Determine the [x, y] coordinate at the center of the cell enclosing the given text.  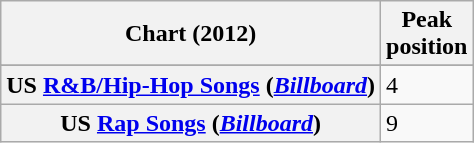
US Rap Songs (Billboard) [191, 123]
9 [427, 123]
Chart (2012) [191, 34]
US R&B/Hip-Hop Songs (Billboard) [191, 85]
4 [427, 85]
Peakposition [427, 34]
